Capture the cell that displays the provided text and extract its [X, Y] central coordinate. 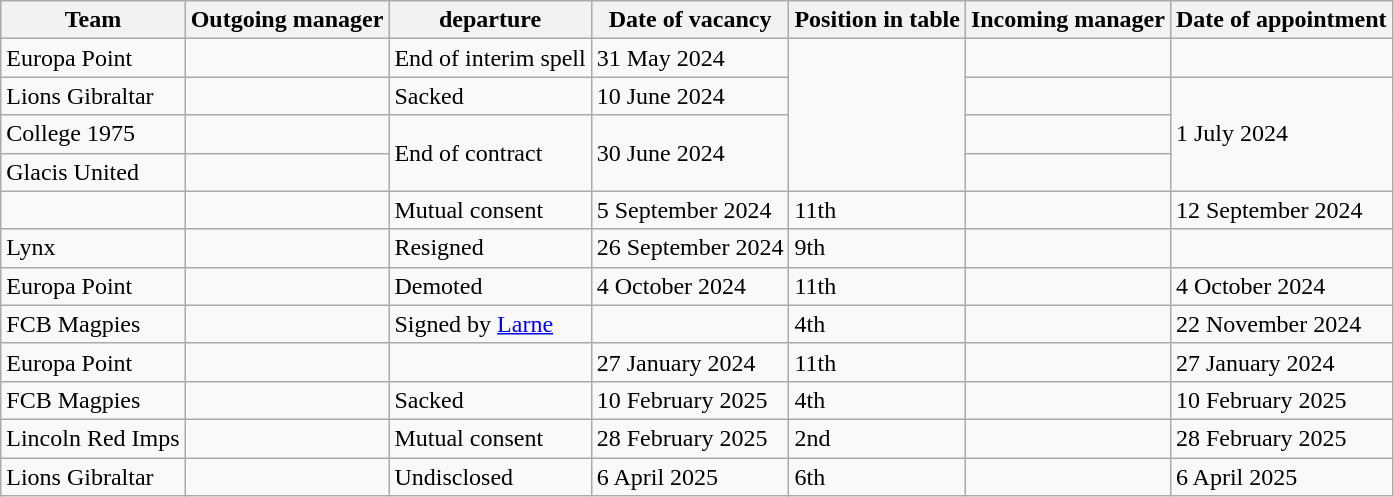
30 June 2024 [690, 153]
Team [93, 20]
Lynx [93, 248]
departure [490, 20]
26 September 2024 [690, 248]
12 September 2024 [1281, 210]
Date of appointment [1281, 20]
End of contract [490, 153]
10 June 2024 [690, 96]
Date of vacancy [690, 20]
Undisclosed [490, 477]
Position in table [877, 20]
Incoming manager [1068, 20]
31 May 2024 [690, 58]
9th [877, 248]
Glacis United [93, 172]
6th [877, 477]
2nd [877, 438]
Outgoing manager [287, 20]
Signed by Larne [490, 324]
End of interim spell [490, 58]
1 July 2024 [1281, 134]
Lincoln Red Imps [93, 438]
22 November 2024 [1281, 324]
Demoted [490, 286]
5 September 2024 [690, 210]
College 1975 [93, 134]
Resigned [490, 248]
